Extract the [X, Y] coordinate from the center of the cell holding the provided text.  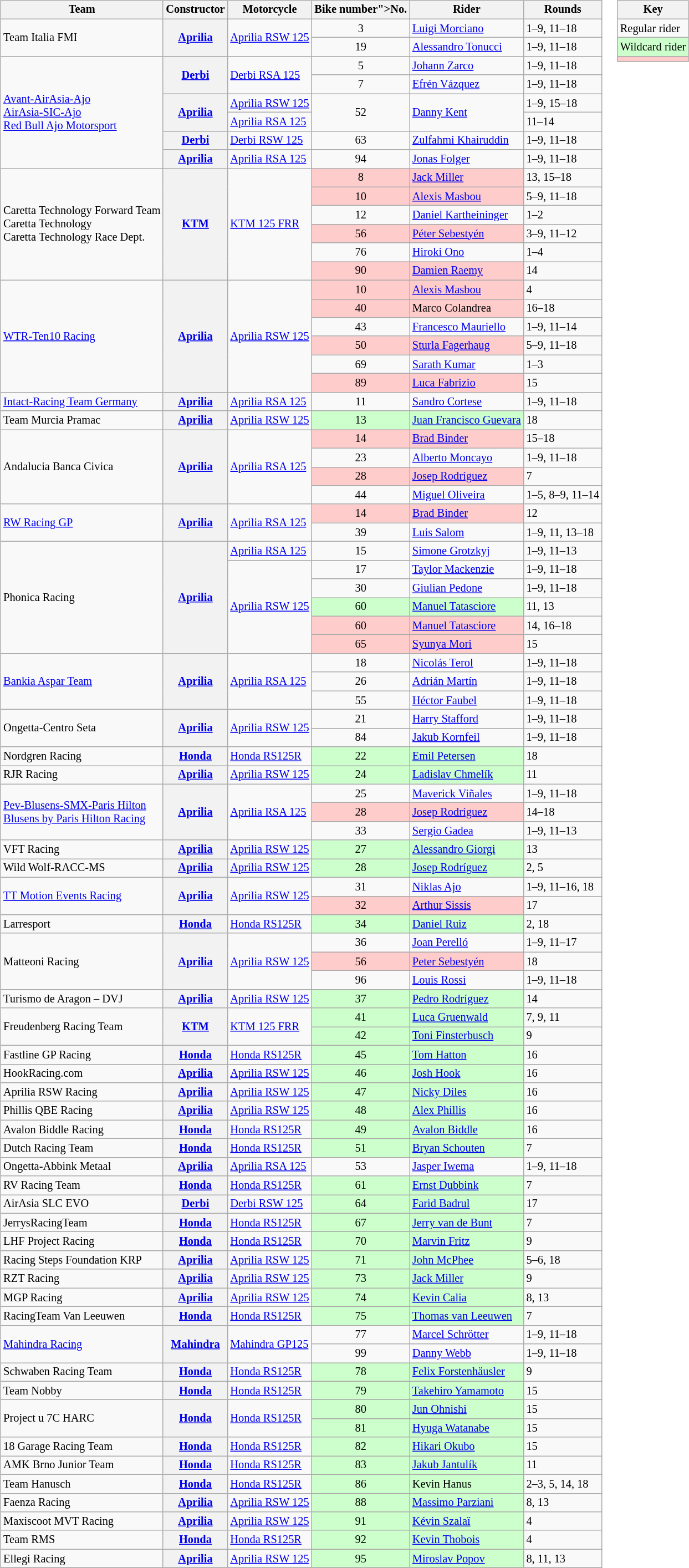
11, 13 [563, 607]
14–18 [563, 812]
Peter Sebestyén [467, 961]
Faenza Racing [82, 1503]
1–9, 15–18 [563, 103]
Syunya Mori [467, 644]
Jonas Folger [467, 159]
Nicolás Terol [467, 663]
Rider [467, 10]
76 [361, 252]
Alessandro Tonucci [467, 47]
Hiroki Ono [467, 252]
Jun Ohnishi [467, 1409]
Team Hanusch [82, 1484]
25 [361, 793]
Takehiro Yamamoto [467, 1391]
42 [361, 1036]
21 [361, 719]
Team Nobby [82, 1391]
Damien Raemy [467, 271]
36 [361, 943]
AMK Brno Junior Team [82, 1465]
Danny Webb [467, 1353]
55 [361, 700]
15–18 [563, 439]
Miguel Oliveira [467, 495]
Ongetta-Abbink Metaal [82, 1167]
Louis Rossi [467, 980]
RV Racing Team [82, 1185]
16–18 [563, 308]
31 [361, 887]
Fastline GP Racing [82, 1055]
Ladislav Chmelík [467, 775]
1–9, 11–14 [563, 327]
90 [361, 271]
41 [361, 1017]
JerrysRacingTeam [82, 1223]
Thomas van Leeuwen [467, 1316]
Motorcycle [270, 10]
Marcel Schrötter [467, 1335]
John McPhee [467, 1260]
Constructor [195, 10]
32 [361, 905]
Jasper Iwema [467, 1167]
Bryan Schouten [467, 1148]
Marco Colandrea [467, 308]
AirAsia SLC EVO [82, 1204]
19 [361, 47]
Aprilia RSW Racing [82, 1092]
46 [361, 1073]
79 [361, 1391]
Danny Kent [467, 112]
89 [361, 383]
Hyuga Watanabe [467, 1428]
67 [361, 1223]
Simone Grotzkyj [467, 551]
Project u 7C HARC [82, 1418]
Niklas Ajo [467, 887]
8 [361, 178]
Luca Fabrizio [467, 383]
Schwaben Racing Team [82, 1372]
69 [361, 364]
Arthur Sissis [467, 905]
Nordgren Racing [82, 756]
77 [361, 1335]
Daniel Ruiz [467, 924]
Freudenberg Racing Team [82, 1027]
RZT Racing [82, 1279]
Kevin Hanus [467, 1484]
Avalon Biddle [467, 1129]
49 [361, 1129]
Turismo de Aragon – DVJ [82, 999]
24 [361, 775]
Maverick Viñales [467, 793]
2, 18 [563, 924]
Matteoni Racing [82, 961]
RJR Racing [82, 775]
Josh Hook [467, 1073]
40 [361, 308]
Juan Francisco Guevara [467, 420]
Jakub Kornfeil [467, 737]
65 [361, 644]
Joan Perelló [467, 943]
92 [361, 1540]
Mahindra [195, 1344]
1–9, 11–16, 18 [563, 887]
1–9, 11–17 [563, 943]
Harry Stafford [467, 719]
91 [361, 1521]
Team RMS [82, 1540]
1–5, 8–9, 11–14 [563, 495]
22 [361, 756]
Emil Petersen [467, 756]
13, 15–18 [563, 178]
96 [361, 980]
MGP Racing [82, 1297]
48 [361, 1111]
75 [361, 1316]
RacingTeam Van Leeuwen [82, 1316]
Phillis QBE Racing [82, 1111]
80 [361, 1409]
Giulian Pedone [467, 588]
14, 16–18 [563, 625]
Kevin Calia [467, 1297]
Key [653, 10]
26 [361, 681]
37 [361, 999]
TT Motion Events Racing [82, 896]
Bike number">No. [361, 10]
78 [361, 1372]
81 [361, 1428]
43 [361, 327]
82 [361, 1447]
Daniel Kartheininger [467, 215]
Kevin Thobois [467, 1540]
Felix Forstenhäusler [467, 1372]
Racing Steps Foundation KRP [82, 1260]
Avalon Biddle Racing [82, 1129]
74 [361, 1297]
Regular rider [653, 28]
Luis Salom [467, 532]
99 [361, 1353]
39 [361, 532]
64 [361, 1204]
RW Racing GP [82, 522]
8, 11, 13 [563, 1559]
Tom Hatton [467, 1055]
Sergio Gadea [467, 831]
27 [361, 849]
47 [361, 1092]
Toni Finsterbusch [467, 1036]
86 [361, 1484]
Maxiscoot MVT Racing [82, 1521]
LHF Project Racing [82, 1241]
45 [361, 1055]
5–6, 18 [563, 1260]
Dutch Racing Team [82, 1148]
Taylor Mackenzie [467, 569]
Sturla Fagerhaug [467, 345]
63 [361, 140]
Team Murcia Pramac [82, 420]
73 [361, 1279]
1–4 [563, 252]
88 [361, 1503]
3–9, 11–12 [563, 234]
70 [361, 1241]
84 [361, 737]
30 [361, 588]
5 [361, 66]
71 [361, 1260]
52 [361, 112]
Péter Sebestyén [467, 234]
Alberto Moncayo [467, 457]
Wildcard rider [653, 47]
Adrián Martín [467, 681]
2–3, 5, 14, 18 [563, 1484]
83 [361, 1465]
Jakub Jantulík [467, 1465]
Pev-Blusens-SMX-Paris HiltonBlusens by Paris Hilton Racing [82, 812]
18 Garage Racing Team [82, 1447]
Wild Wolf-RACC-MS [82, 868]
Alessandro Giorgi [467, 849]
Larresport [82, 924]
61 [361, 1185]
1–2 [563, 215]
WTR-Ten10 Racing [82, 336]
Andalucia Banca Civica [82, 467]
Farid Badrul [467, 1204]
Team [82, 10]
1–9, 11, 13–18 [563, 532]
Héctor Faubel [467, 700]
Jerry van de Bunt [467, 1223]
Bankia Aspar Team [82, 682]
33 [361, 831]
Johann Zarco [467, 66]
Marvin Fritz [467, 1241]
Caretta Technology Forward TeamCaretta TechnologyCaretta Technology Race Dept. [82, 225]
Kévin Szalaï [467, 1521]
Team Italia FMI [82, 38]
Derbi RSA 125 [270, 75]
Efrén Vázquez [467, 84]
VFT Racing [82, 849]
7, 9, 11 [563, 1017]
Rounds [563, 10]
11–14 [563, 122]
Intact-Racing Team Germany [82, 401]
34 [361, 924]
Ellegi Racing [82, 1559]
Zulfahmi Khairuddin [467, 140]
53 [361, 1167]
Hikari Okubo [467, 1447]
44 [361, 495]
Mahindra Racing [82, 1344]
Mahindra GP125 [270, 1344]
1–3 [563, 364]
Francesco Mauriello [467, 327]
Ernst Dubbink [467, 1185]
Sandro Cortese [467, 401]
95 [361, 1559]
51 [361, 1148]
Massimo Parziani [467, 1503]
Miroslav Popov [467, 1559]
Ongetta-Centro Seta [82, 729]
Avant-AirAsia-AjoAirAsia-SIC-AjoRed Bull Ajo Motorsport [82, 113]
Pedro Rodríguez [467, 999]
23 [361, 457]
HookRacing.com [82, 1073]
50 [361, 345]
Sarath Kumar [467, 364]
Phonica Racing [82, 598]
Alex Phillis [467, 1111]
Luca Gruenwald [467, 1017]
94 [361, 159]
Nicky Diles [467, 1092]
2, 5 [563, 868]
3 [361, 28]
Luigi Morciano [467, 28]
